Return the [X, Y] coordinate for the center point of the cell that contains the specified text.  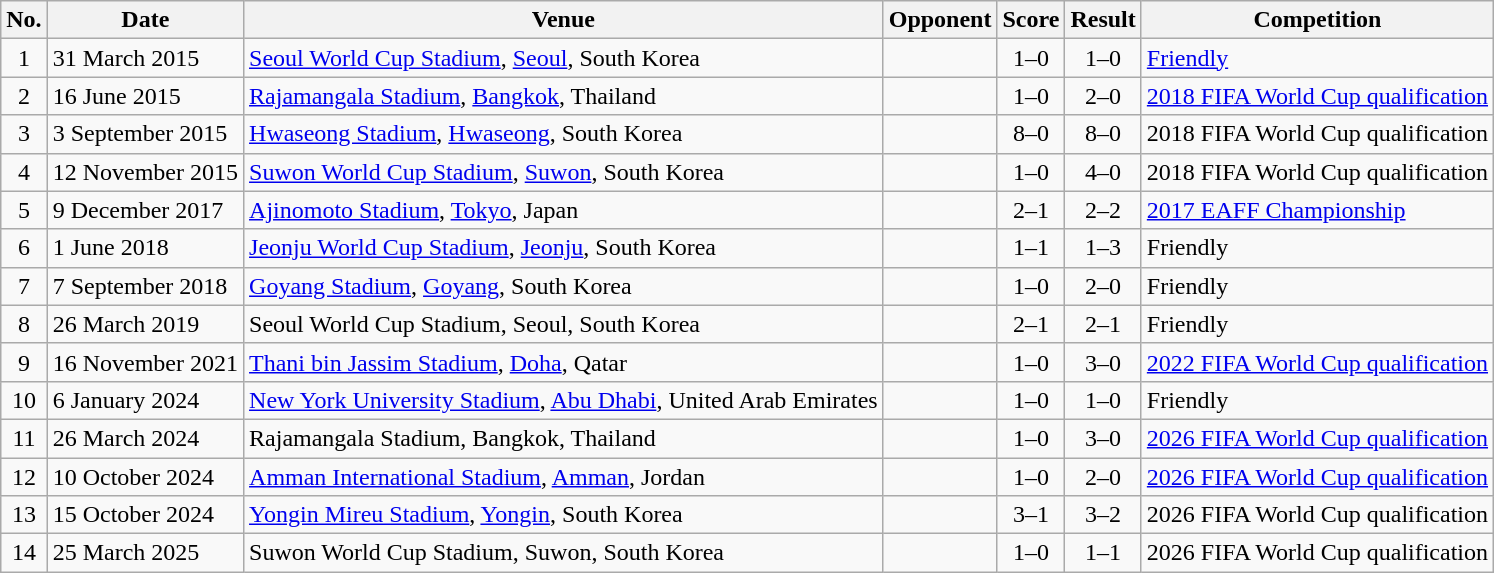
26 March 2024 [145, 438]
Opponent [940, 20]
Hwaseong Stadium, Hwaseong, South Korea [564, 134]
3 September 2015 [145, 134]
Score [1031, 20]
7 [24, 286]
Yongin Mireu Stadium, Yongin, South Korea [564, 515]
Venue [564, 20]
26 March 2019 [145, 324]
1–3 [1103, 248]
4 [24, 172]
Goyang Stadium, Goyang, South Korea [564, 286]
Amman International Stadium, Amman, Jordan [564, 477]
10 [24, 400]
16 June 2015 [145, 96]
New York University Stadium, Abu Dhabi, United Arab Emirates [564, 400]
6 [24, 248]
9 [24, 362]
31 March 2015 [145, 58]
16 November 2021 [145, 362]
12 [24, 477]
2–2 [1103, 210]
3 [24, 134]
3–2 [1103, 515]
6 January 2024 [145, 400]
3–1 [1031, 515]
1 [24, 58]
4–0 [1103, 172]
10 October 2024 [145, 477]
1 June 2018 [145, 248]
Thani bin Jassim Stadium, Doha, Qatar [564, 362]
Competition [1317, 20]
11 [24, 438]
Ajinomoto Stadium, Tokyo, Japan [564, 210]
No. [24, 20]
Result [1103, 20]
Jeonju World Cup Stadium, Jeonju, South Korea [564, 248]
2022 FIFA World Cup qualification [1317, 362]
8 [24, 324]
2017 EAFF Championship [1317, 210]
12 November 2015 [145, 172]
2 [24, 96]
7 September 2018 [145, 286]
Date [145, 20]
5 [24, 210]
13 [24, 515]
25 March 2025 [145, 553]
14 [24, 553]
15 October 2024 [145, 515]
9 December 2017 [145, 210]
